Scan for the cell matching the given text and deliver its (X, Y) coordinate at center. 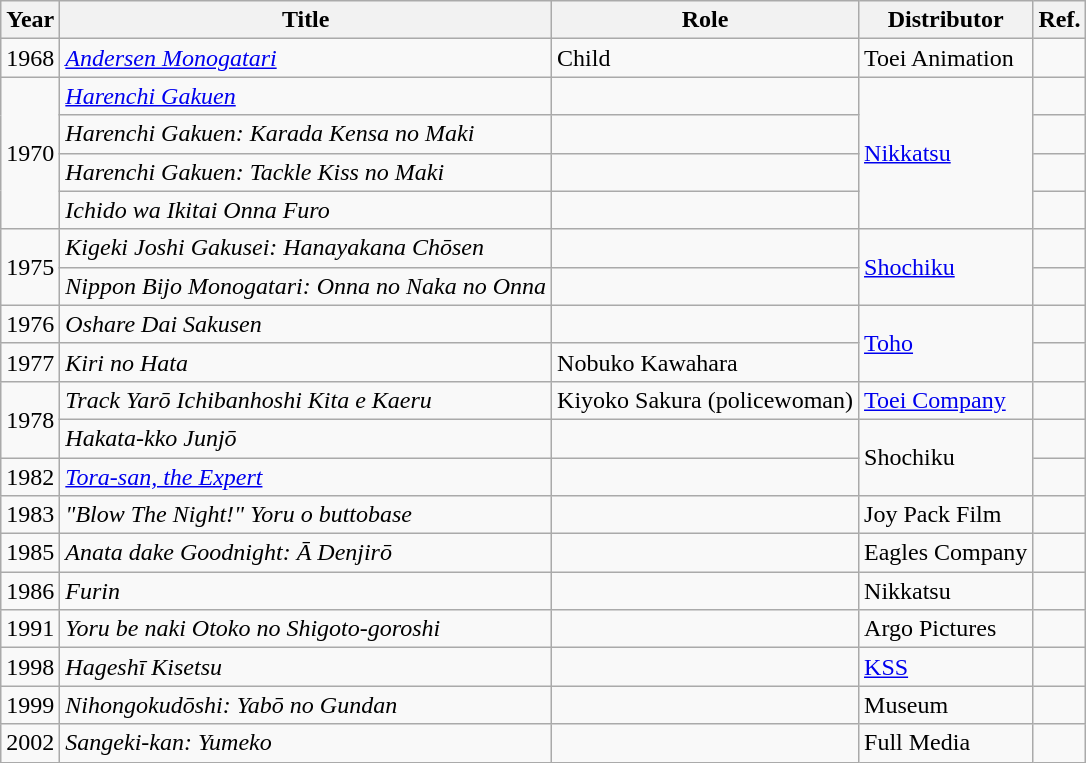
Track Yarō Ichibanhoshi Kita e Kaeru (306, 400)
Harenchi Gakuen (306, 96)
Toho (946, 343)
Kiyoko Sakura (policewoman) (706, 400)
Role (706, 20)
Full Media (946, 743)
Argo Pictures (946, 629)
Yoru be naki Otoko no Shigoto-goroshi (306, 629)
1991 (30, 629)
1982 (30, 477)
1998 (30, 667)
Kiri no Hata (306, 362)
Kigeki Joshi Gakusei: Hanayakana Chōsen (306, 248)
KSS (946, 667)
1976 (30, 324)
Year (30, 20)
Eagles Company (946, 553)
Harenchi Gakuen: Tackle Kiss no Maki (306, 172)
Oshare Dai Sakusen (306, 324)
Child (706, 58)
1975 (30, 267)
2002 (30, 743)
Toei Animation (946, 58)
Nippon Bijo Monogatari: Onna no Naka no Onna (306, 286)
Anata dake Goodnight: Ā Denjirō (306, 553)
Museum (946, 705)
Andersen Monogatari (306, 58)
1970 (30, 153)
Nihongokudōshi: Yabō no Gundan (306, 705)
1977 (30, 362)
1983 (30, 515)
1968 (30, 58)
1986 (30, 591)
Harenchi Gakuen: Karada Kensa no Maki (306, 134)
"Blow The Night!" Yoru o buttobase (306, 515)
Joy Pack Film (946, 515)
Tora-san, the Expert (306, 477)
Ichido wa Ikitai Onna Furo (306, 210)
1978 (30, 419)
Furin (306, 591)
Title (306, 20)
1985 (30, 553)
Sangeki-kan: Yumeko (306, 743)
Toei Company (946, 400)
Ref. (1060, 20)
Nobuko Kawahara (706, 362)
Hakata-kko Junjō (306, 438)
Distributor (946, 20)
Hageshī Kisetsu (306, 667)
1999 (30, 705)
